Scan for the cell matching the given text and deliver its [x, y] coordinate at center. 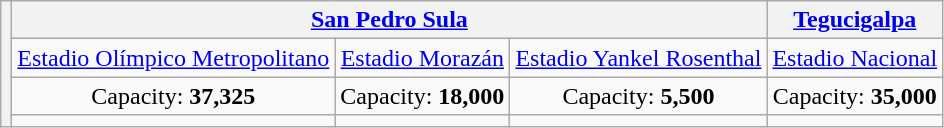
Capacity: 5,500 [638, 96]
Estadio Morazán [422, 58]
Estadio Olímpico Metropolitano [174, 58]
Capacity: 37,325 [174, 96]
Estadio Yankel Rosenthal [638, 58]
Estadio Nacional [855, 58]
San Pedro Sula [390, 20]
Capacity: 35,000 [855, 96]
Tegucigalpa [855, 20]
Capacity: 18,000 [422, 96]
